Scan for the cell matching the given text and deliver its [x, y] coordinate at center. 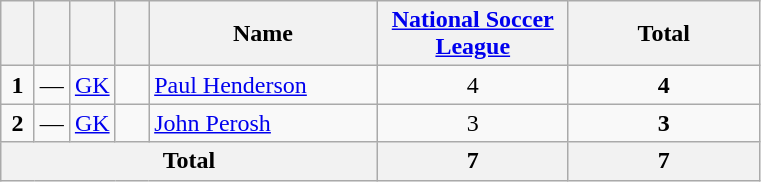
John Perosh [264, 123]
2 [18, 123]
1 [18, 85]
Paul Henderson [264, 85]
National Soccer League [472, 34]
Name [264, 34]
